Return [X, Y] of the center of cell containing provided text 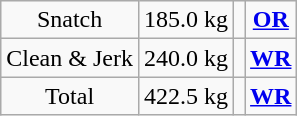
OR [271, 20]
185.0 kg [186, 20]
Snatch [70, 20]
422.5 kg [186, 96]
240.0 kg [186, 58]
Clean & Jerk [70, 58]
Total [70, 96]
